Find where the given text appears and provide that cell's center as (x, y) coordinate. 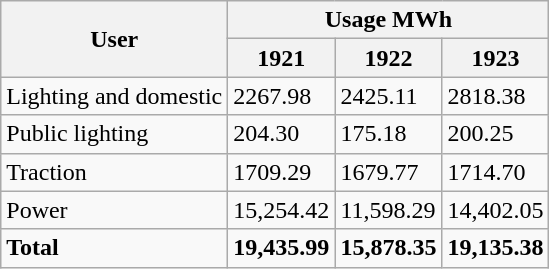
Lighting and domestic (114, 96)
19,135.38 (496, 248)
204.30 (282, 134)
Power (114, 210)
Traction (114, 172)
1709.29 (282, 172)
200.25 (496, 134)
1922 (388, 58)
User (114, 39)
Usage MWh (388, 20)
11,598.29 (388, 210)
2267.98 (282, 96)
Total (114, 248)
1714.70 (496, 172)
1923 (496, 58)
14,402.05 (496, 210)
Public lighting (114, 134)
175.18 (388, 134)
15,254.42 (282, 210)
2818.38 (496, 96)
1921 (282, 58)
2425.11 (388, 96)
1679.77 (388, 172)
19,435.99 (282, 248)
15,878.35 (388, 248)
